Search for the cell housing the specified text and yield its (x, y) center coordinate. 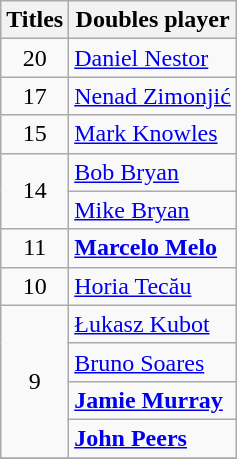
Bruno Soares (153, 362)
15 (35, 134)
Łukasz Kubot (153, 324)
Daniel Nestor (153, 58)
Jamie Murray (153, 400)
17 (35, 96)
John Peers (153, 438)
20 (35, 58)
Nenad Zimonjić (153, 96)
Doubles player (153, 20)
Marcelo Melo (153, 248)
Horia Tecău (153, 286)
14 (35, 191)
10 (35, 286)
9 (35, 381)
Mike Bryan (153, 210)
11 (35, 248)
Titles (35, 20)
Mark Knowles (153, 134)
Bob Bryan (153, 172)
